Return [x, y] of the center of cell containing provided text 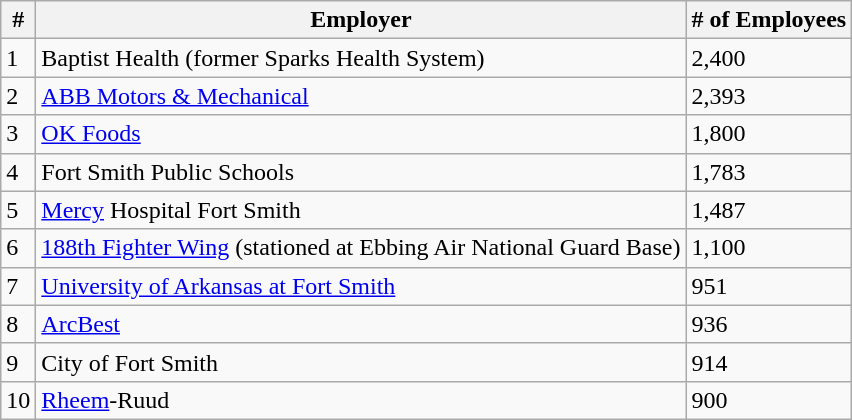
1,800 [769, 134]
City of Fort Smith [361, 362]
951 [769, 286]
ArcBest [361, 324]
Fort Smith Public Schools [361, 172]
Rheem-Ruud [361, 400]
2,393 [769, 96]
936 [769, 324]
# [18, 20]
2,400 [769, 58]
ABB Motors & Mechanical [361, 96]
OK Foods [361, 134]
University of Arkansas at Fort Smith [361, 286]
2 [18, 96]
Baptist Health (former Sparks Health System) [361, 58]
# of Employees [769, 20]
4 [18, 172]
188th Fighter Wing (stationed at Ebbing Air National Guard Base) [361, 248]
9 [18, 362]
1,100 [769, 248]
1 [18, 58]
3 [18, 134]
914 [769, 362]
Mercy Hospital Fort Smith [361, 210]
1,487 [769, 210]
1,783 [769, 172]
5 [18, 210]
900 [769, 400]
Employer [361, 20]
7 [18, 286]
10 [18, 400]
8 [18, 324]
6 [18, 248]
